Find where the given text appears and provide that cell's center as [X, Y] coordinate. 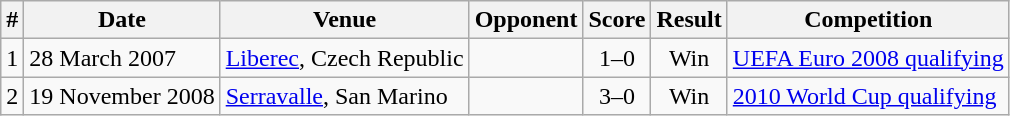
2010 World Cup qualifying [868, 96]
UEFA Euro 2008 qualifying [868, 58]
1–0 [617, 58]
Competition [868, 20]
28 March 2007 [122, 58]
Score [617, 20]
2 [12, 96]
Venue [344, 20]
Liberec, Czech Republic [344, 58]
3–0 [617, 96]
Serravalle, San Marino [344, 96]
Opponent [526, 20]
1 [12, 58]
# [12, 20]
19 November 2008 [122, 96]
Date [122, 20]
Result [689, 20]
